Extract the [x, y] coordinate from the center of the cell holding the provided text.  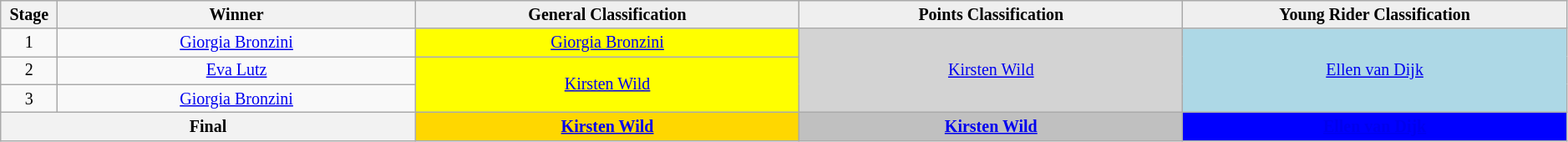
Final [209, 127]
General Classification [606, 15]
Winner [237, 15]
3 [29, 99]
2 [29, 70]
Stage [29, 15]
1 [29, 43]
Young Rider Classification [1375, 15]
Eva Lutz [237, 70]
Points Classification [991, 15]
